Return (X, Y) of the center of cell containing provided text 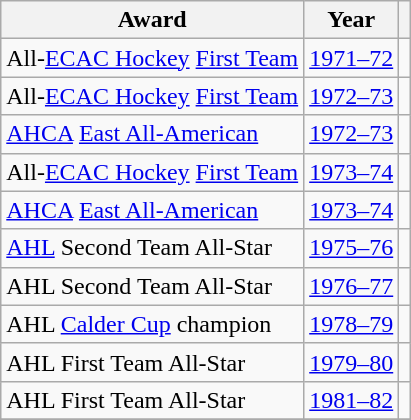
1971–72 (352, 58)
1976–77 (352, 286)
1981–82 (352, 400)
1978–79 (352, 324)
1979–80 (352, 362)
AHL Calder Cup champion (152, 324)
Year (352, 20)
Award (152, 20)
1975–76 (352, 248)
